Detect which cell encompasses the target text, then output its [X, Y] center coordinate. 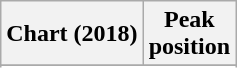
Peakposition [189, 34]
Chart (2018) [72, 34]
